Find where the given text appears and provide that cell's center as [x, y] coordinate. 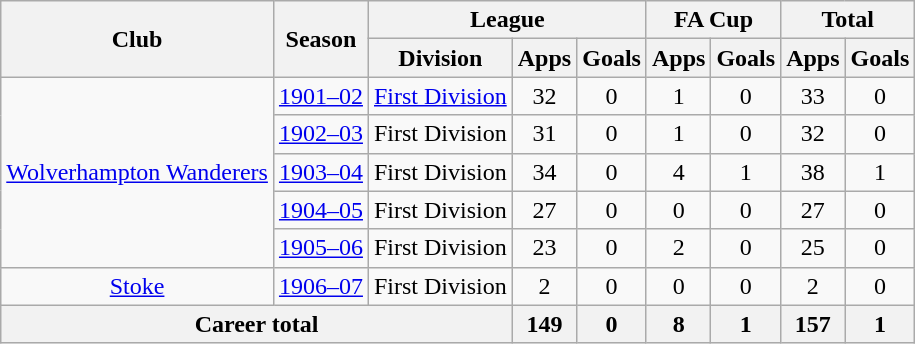
38 [813, 172]
Total [848, 20]
8 [678, 324]
Career total [257, 324]
34 [544, 172]
149 [544, 324]
1906–07 [320, 286]
1902–03 [320, 134]
25 [813, 248]
FA Cup [713, 20]
Wolverhampton Wanderers [138, 172]
Club [138, 39]
1905–06 [320, 248]
23 [544, 248]
31 [544, 134]
1904–05 [320, 210]
33 [813, 96]
Division [440, 58]
4 [678, 172]
League [507, 20]
157 [813, 324]
Stoke [138, 286]
Season [320, 39]
1901–02 [320, 96]
1903–04 [320, 172]
